Locate the cell with the specified text and output its (X, Y) center coordinate. 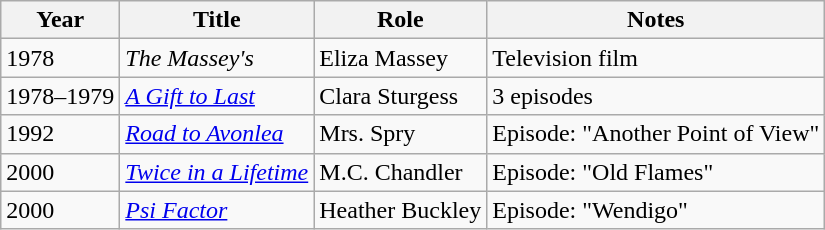
A Gift to Last (217, 96)
3 episodes (656, 96)
The Massey's (217, 58)
Notes (656, 20)
Eliza Massey (400, 58)
Psi Factor (217, 210)
Road to Avonlea (217, 134)
1978 (60, 58)
Twice in a Lifetime (217, 172)
Heather Buckley (400, 210)
Mrs. Spry (400, 134)
M.C. Chandler (400, 172)
Year (60, 20)
Title (217, 20)
Episode: "Another Point of View" (656, 134)
Clara Sturgess (400, 96)
Television film (656, 58)
Episode: "Wendigo" (656, 210)
1992 (60, 134)
Role (400, 20)
Episode: "Old Flames" (656, 172)
1978–1979 (60, 96)
